Scan for the cell matching the given text and deliver its (X, Y) coordinate at center. 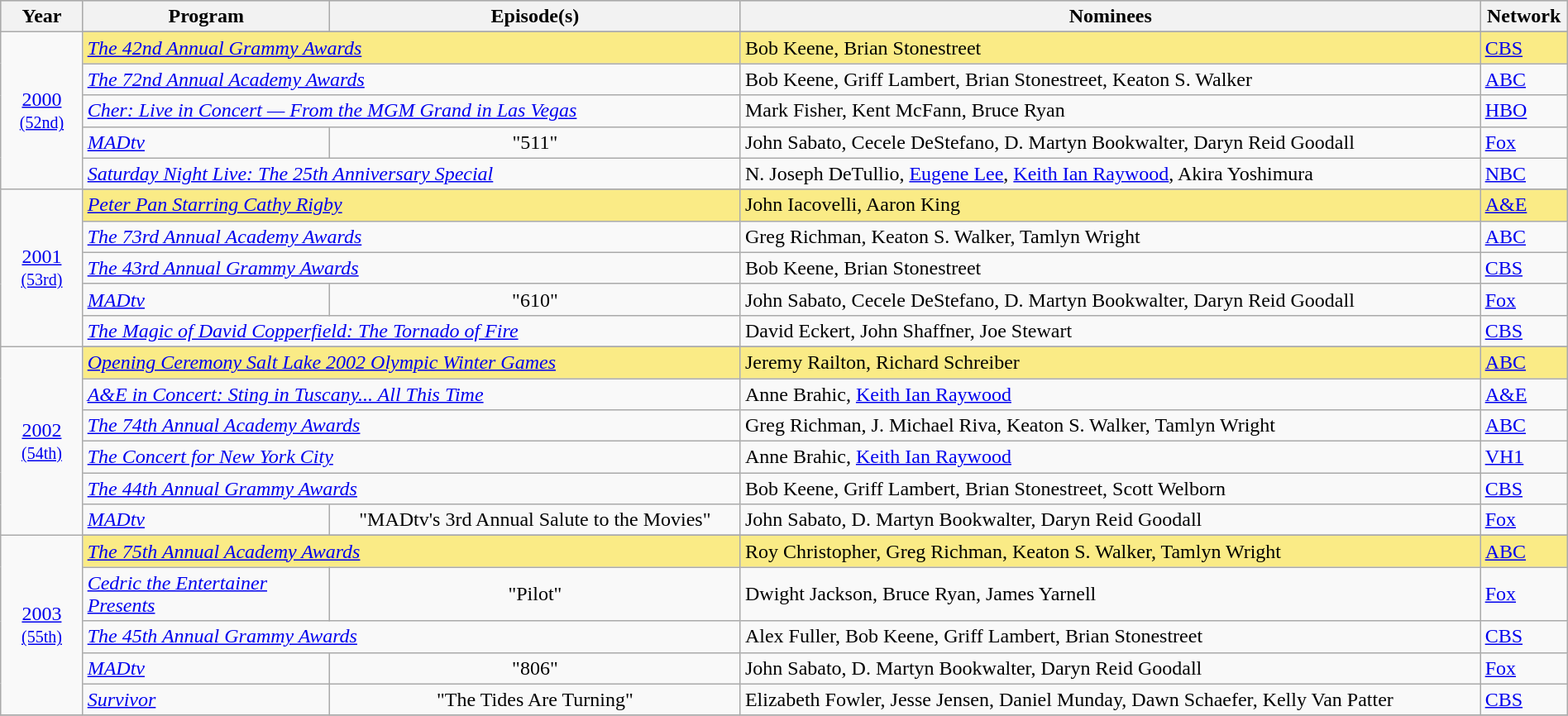
The 42nd Annual Grammy Awards (412, 48)
Cher: Live in Concert — From the MGM Grand in Las Vegas (412, 111)
Network (1523, 17)
Survivor (206, 699)
2002(54th) (41, 441)
John Iacovelli, Aaron King (1110, 205)
Nominees (1110, 17)
HBO (1523, 111)
Jeremy Railton, Richard Schreiber (1110, 362)
Greg Richman, J. Michael Riva, Keaton S. Walker, Tamlyn Wright (1110, 426)
"Pilot" (534, 594)
Elizabeth Fowler, Jesse Jensen, Daniel Munday, Dawn Schaefer, Kelly Van Patter (1110, 699)
Episode(s) (534, 17)
Bob Keene, Griff Lambert, Brian Stonestreet, Scott Welborn (1110, 489)
"511" (534, 142)
A&E in Concert: Sting in Tuscany... All This Time (412, 394)
Roy Christopher, Greg Richman, Keaton S. Walker, Tamlyn Wright (1110, 551)
"The Tides Are Turning" (534, 699)
The 44th Annual Grammy Awards (412, 489)
Peter Pan Starring Cathy Rigby (412, 205)
Cedric the Entertainer Presents (206, 594)
Mark Fisher, Kent McFann, Bruce Ryan (1110, 111)
2001(53rd) (41, 268)
The 73rd Annual Academy Awards (412, 236)
The 43rd Annual Grammy Awards (412, 268)
The 75th Annual Academy Awards (412, 551)
"MADtv's 3rd Annual Salute to the Movies" (534, 520)
Year (41, 17)
The 74th Annual Academy Awards (412, 426)
"610" (534, 299)
N. Joseph DeTullio, Eugene Lee, Keith Ian Raywood, Akira Yoshimura (1110, 174)
The Magic of David Copperfield: The Tornado of Fire (412, 331)
VH1 (1523, 457)
Greg Richman, Keaton S. Walker, Tamlyn Wright (1110, 236)
Program (206, 17)
2003(55th) (41, 625)
The 45th Annual Grammy Awards (412, 637)
Opening Ceremony Salt Lake 2002 Olympic Winter Games (412, 362)
Saturday Night Live: The 25th Anniversary Special (412, 174)
Alex Fuller, Bob Keene, Griff Lambert, Brian Stonestreet (1110, 637)
"806" (534, 668)
2000(52nd) (41, 111)
Bob Keene, Griff Lambert, Brian Stonestreet, Keaton S. Walker (1110, 79)
The Concert for New York City (412, 457)
David Eckert, John Shaffner, Joe Stewart (1110, 331)
NBC (1523, 174)
The 72nd Annual Academy Awards (412, 79)
Dwight Jackson, Bruce Ryan, James Yarnell (1110, 594)
